Determine the (x, y) coordinate at the center of the cell enclosing the given text.  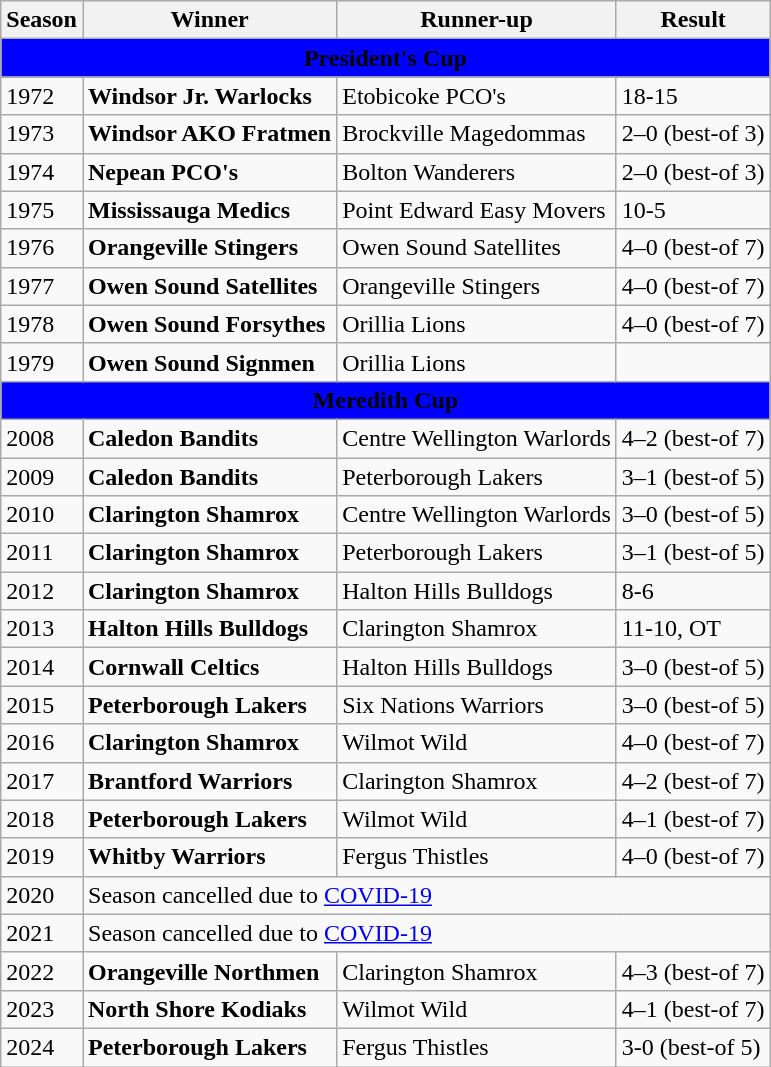
10-5 (693, 210)
Result (693, 20)
Meredith Cup (386, 400)
2009 (42, 477)
2022 (42, 971)
1978 (42, 324)
1979 (42, 362)
Whitby Warriors (209, 857)
2021 (42, 933)
2016 (42, 743)
Brantford Warriors (209, 781)
Runner-up (477, 20)
18-15 (693, 96)
2010 (42, 515)
2013 (42, 629)
1975 (42, 210)
1973 (42, 134)
1974 (42, 172)
2020 (42, 895)
Mississauga Medics (209, 210)
President's Cup (386, 58)
Bolton Wanderers (477, 172)
Six Nations Warriors (477, 705)
North Shore Kodiaks (209, 1009)
8-6 (693, 591)
Cornwall Celtics (209, 667)
2017 (42, 781)
3-0 (best-of 5) (693, 1047)
2008 (42, 438)
Owen Sound Forsythes (209, 324)
Etobicoke PCO's (477, 96)
11-10, OT (693, 629)
2014 (42, 667)
2011 (42, 553)
Winner (209, 20)
1972 (42, 96)
Owen Sound Signmen (209, 362)
Windsor Jr. Warlocks (209, 96)
2018 (42, 819)
Nepean PCO's (209, 172)
2024 (42, 1047)
Orangeville Northmen (209, 971)
Season (42, 20)
Windsor AKO Fratmen (209, 134)
Point Edward Easy Movers (477, 210)
2019 (42, 857)
1977 (42, 286)
4–3 (best-of 7) (693, 971)
Brockville Magedommas (477, 134)
2015 (42, 705)
2012 (42, 591)
2023 (42, 1009)
1976 (42, 248)
